From the cell containing the given text, extract its center point as [X, Y] coordinate. 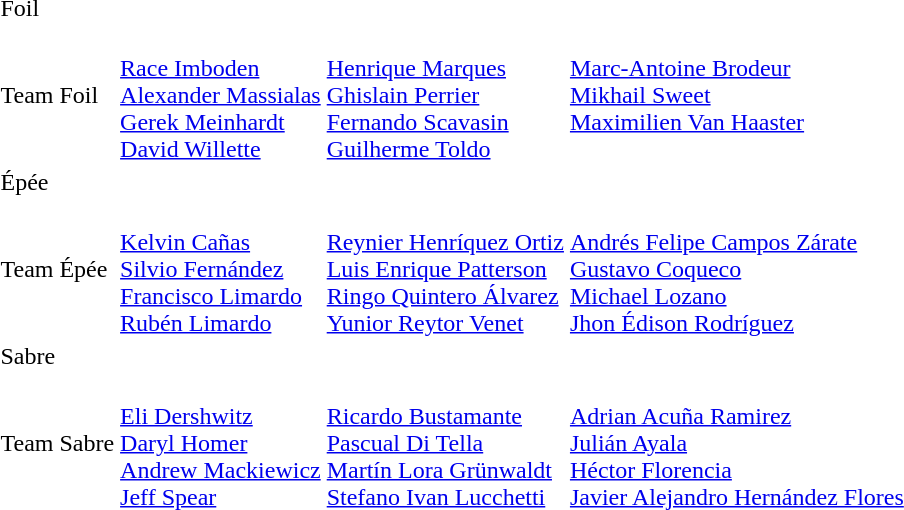
Reynier Henríquez OrtizLuis Enrique PattersonRingo Quintero ÁlvarezYunior Reytor Venet [445, 269]
Race ImbodenAlexander MassialasGerek MeinhardtDavid Willette [221, 95]
Henrique MarquesGhislain PerrierFernando ScavasinGuilherme Toldo [445, 95]
Kelvin CañasSilvio FernándezFrancisco LimardoRubén Limardo [221, 269]
